Detect which cell encompasses the target text, then output its (x, y) center coordinate. 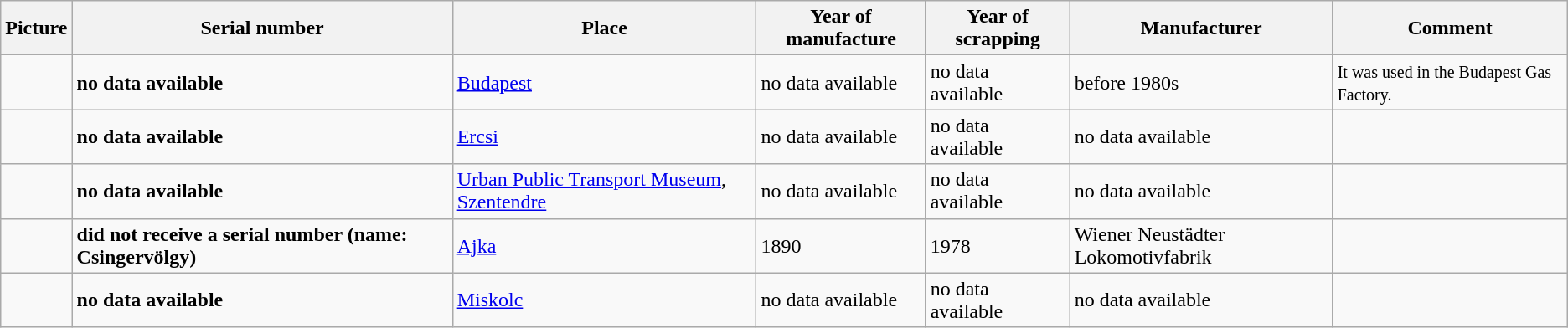
Miskolc (605, 300)
It was used in the Budapest Gas Factory. (1450, 82)
Ercsi (605, 137)
Wiener Neustädter Lokomotivfabrik (1201, 246)
before 1980s (1201, 82)
Picture (37, 28)
Manufacturer (1201, 28)
Place (605, 28)
1978 (998, 246)
Urban Public Transport Museum, Szentendre (605, 191)
Year of manufacture (841, 28)
1890 (841, 246)
did not receive a serial number (name: Csingervölgy) (262, 246)
Comment (1450, 28)
Ajka (605, 246)
Serial number (262, 28)
Budapest (605, 82)
Year of scrapping (998, 28)
